Search for the cell housing the specified text and yield its [X, Y] center coordinate. 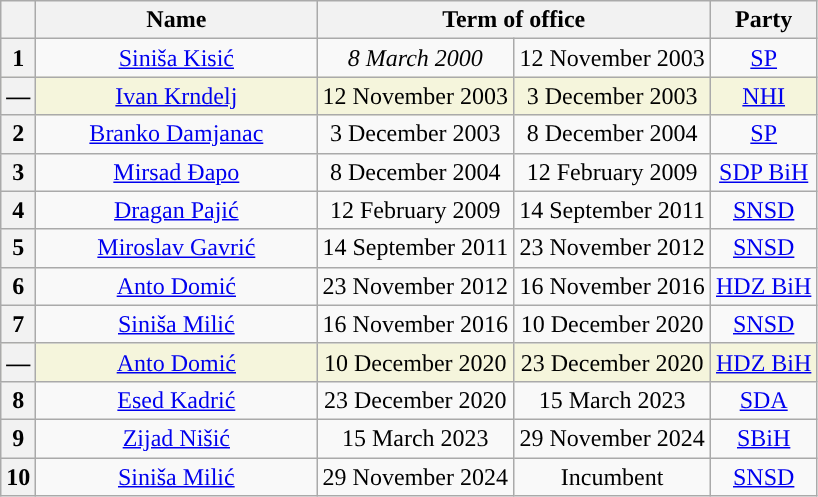
5 [18, 248]
Miroslav Gavrić [176, 248]
Party [763, 20]
10 [18, 477]
3 [18, 172]
Esed Kadrić [176, 400]
8 March 2000 [416, 58]
NHI [763, 96]
6 [18, 286]
Ivan Krndelj [176, 96]
4 [18, 210]
9 [18, 438]
Zijad Nišić [176, 438]
8 [18, 400]
Name [176, 20]
7 [18, 324]
Siniša Kisić [176, 58]
Branko Damjanac [176, 134]
Incumbent [612, 477]
SDP BiH [763, 172]
Term of office [514, 20]
SDA [763, 400]
Dragan Pajić [176, 210]
1 [18, 58]
SBiH [763, 438]
2 [18, 134]
Mirsad Đapo [176, 172]
